Return the [x, y] coordinate for the center point of the cell that contains the specified text.  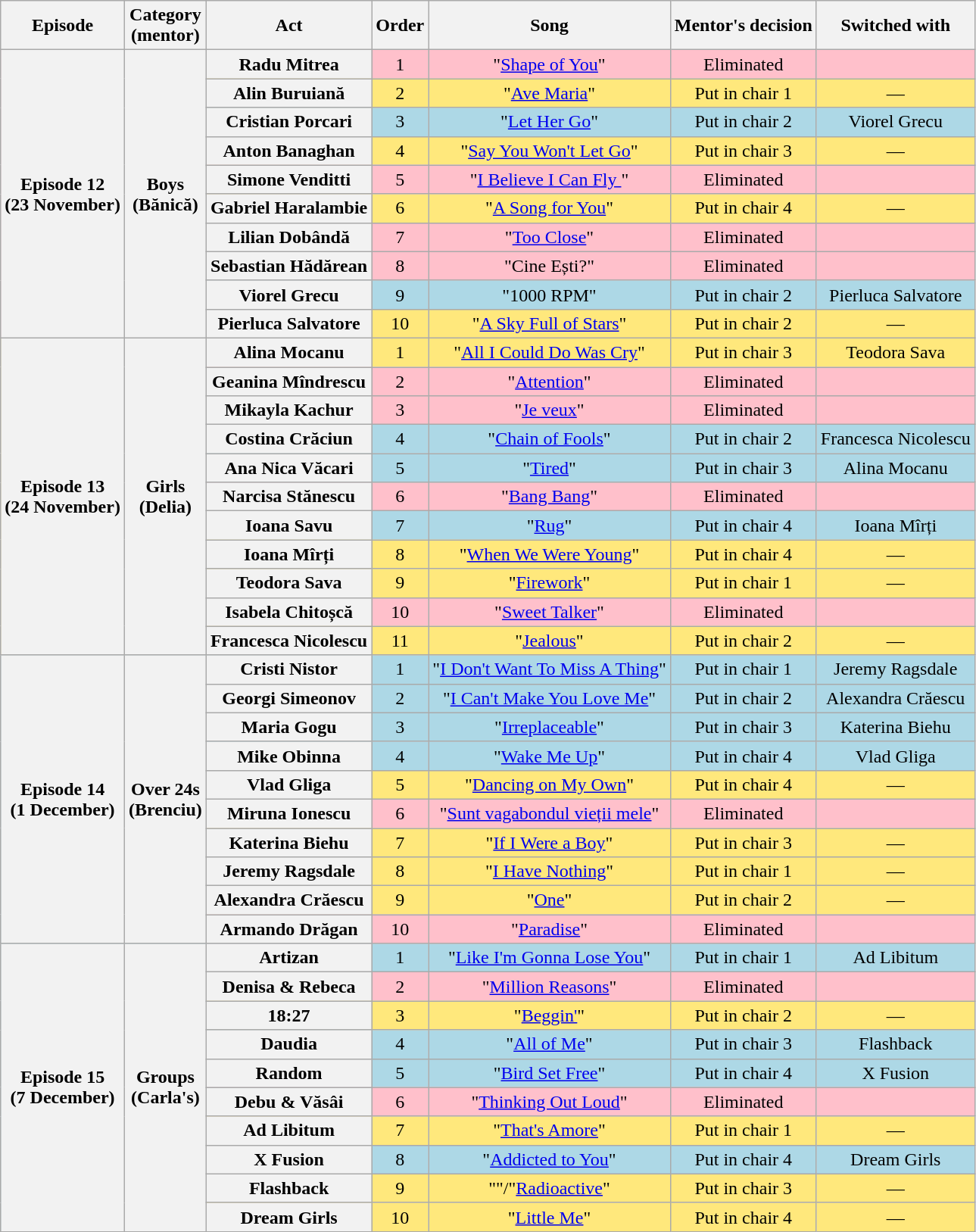
"Little Me" [550, 1217]
Episode 13 (24 November) [63, 497]
Radu Mitrea [288, 64]
"Irreplaceable" [550, 727]
"Beggin'" [550, 1015]
Episode [63, 26]
"Tired" [550, 468]
"Shape of You" [550, 64]
Episode 14 (1 December) [63, 800]
"Jealous" [550, 641]
"A Song for You" [550, 208]
Anton Banaghan [288, 151]
Lilian Dobândă [288, 237]
"Ave Maria" [550, 93]
"Say You Won't Let Go" [550, 151]
Episode 12 (23 November) [63, 194]
"Like I'm Gonna Lose You" [550, 958]
Over 24s(Brenciu) [165, 800]
Georgi Simeonov [288, 698]
"If I Were a Boy" [550, 843]
""/"Radioactive" [550, 1188]
Cristi Nistor [288, 669]
18:27 [288, 1015]
Gabriel Haralambie [288, 208]
Category (mentor) [165, 26]
Mike Obinna [288, 756]
Groups(Carla's) [165, 1087]
"A Sky Full of Stars" [550, 323]
"Thinking Out Loud" [550, 1102]
Mikayla Kachur [288, 410]
"1000 RPM" [550, 295]
Mentor's decision [744, 26]
Artizan [288, 958]
"Rug" [550, 526]
Episode 15 (7 December) [63, 1087]
"Bang Bang" [550, 497]
Order [400, 26]
Simone Venditti [288, 179]
"Bird Set Free" [550, 1073]
Daudia [288, 1044]
Debu & Văsâi [288, 1102]
"That's Amore" [550, 1131]
"Sweet Talker" [550, 612]
"Too Close" [550, 237]
Costina Crăciun [288, 439]
Narcisa Stănescu [288, 497]
"I Don't Want To Miss A Thing" [550, 669]
"Attention" [550, 381]
"Dancing on My Own" [550, 784]
"I Believe I Can Fly " [550, 179]
Girls(Delia) [165, 497]
"All I Could Do Was Cry" [550, 352]
Switched with [895, 26]
"Firework" [550, 583]
Song [550, 26]
"Addicted to You" [550, 1159]
"Paradise" [550, 929]
"Sunt vagabondul vieții mele" [550, 813]
Sebastian Hădărean [288, 266]
"All of Me" [550, 1044]
"Cine Ești?" [550, 266]
"Je veux" [550, 410]
Alin Buruiană [288, 93]
"Wake Me Up" [550, 756]
Miruna Ionescu [288, 813]
"I Have Nothing" [550, 872]
Isabela Chitoșcă [288, 612]
Geanina Mîndrescu [288, 381]
"When We Were Young" [550, 554]
"Let Her Go" [550, 122]
Boys (Bănică) [165, 194]
Ana Nica Văcari [288, 468]
Random [288, 1073]
Armando Drăgan [288, 929]
Cristian Porcari [288, 122]
"One" [550, 900]
11 [400, 641]
"I Can't Make You Love Me" [550, 698]
"Million Reasons" [550, 987]
Act [288, 26]
Ioana Savu [288, 526]
Maria Gogu [288, 727]
Denisa & Rebeca [288, 987]
"Chain of Fools" [550, 439]
